Return (X, Y) of the center of cell containing provided text 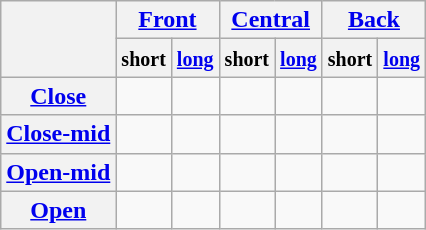
Front (168, 20)
Open-mid (58, 172)
Close (58, 96)
Back (374, 20)
Central (270, 20)
Open (58, 210)
Close-mid (58, 134)
